Determine the [X, Y] coordinate at the center of the cell enclosing the given text.  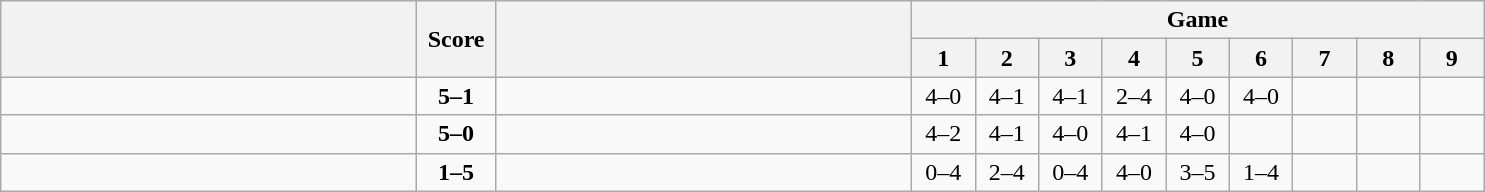
1 [943, 58]
2 [1007, 58]
5–1 [456, 96]
Score [456, 39]
8 [1388, 58]
4–2 [943, 134]
4 [1134, 58]
9 [1452, 58]
Game [1197, 20]
5–0 [456, 134]
1–4 [1261, 172]
3 [1071, 58]
1–5 [456, 172]
3–5 [1198, 172]
5 [1198, 58]
7 [1325, 58]
6 [1261, 58]
